Identify which cell holds the provided text, then report its [X, Y] central coordinate. 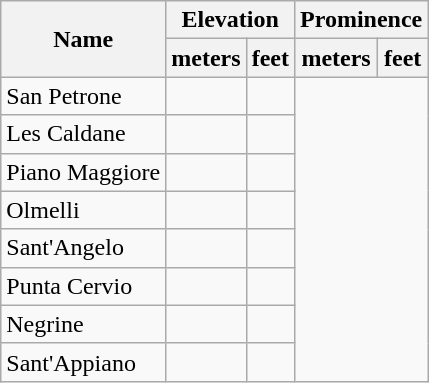
Name [84, 39]
San Petrone [84, 96]
Olmelli [84, 210]
Punta Cervio [84, 286]
Prominence [360, 20]
Piano Maggiore [84, 172]
Les Caldane [84, 134]
Elevation [230, 20]
Sant'Angelo [84, 248]
Sant'Appiano [84, 362]
Negrine [84, 324]
